Return the [X, Y] coordinate for the center point of the cell that contains the specified text.  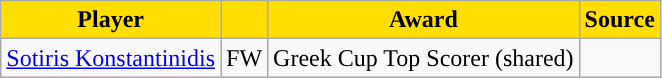
Source [620, 20]
Award [424, 20]
Sotiris Konstantinidis [111, 58]
Greek Cup Top Scorer (shared) [424, 58]
Player [111, 20]
FW [244, 58]
